Pinpoint the cell where the given text exists, returning its [X, Y] midpoint coordinate. 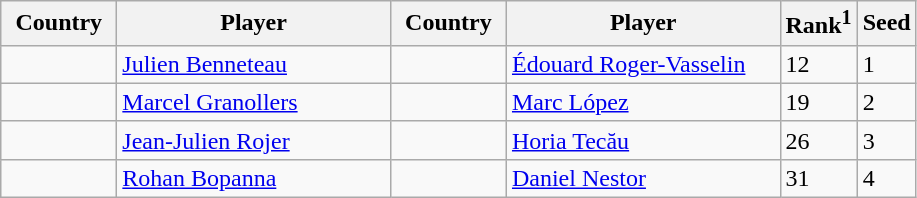
26 [818, 140]
19 [818, 102]
1 [886, 64]
3 [886, 140]
Édouard Roger-Vasselin [643, 64]
Seed [886, 24]
Rank1 [818, 24]
2 [886, 102]
Horia Tecău [643, 140]
31 [818, 178]
Jean-Julien Rojer [254, 140]
Marcel Granollers [254, 102]
Marc López [643, 102]
Rohan Bopanna [254, 178]
12 [818, 64]
Julien Benneteau [254, 64]
Daniel Nestor [643, 178]
4 [886, 178]
